Pinpoint the cell where the given text exists, returning its (x, y) midpoint coordinate. 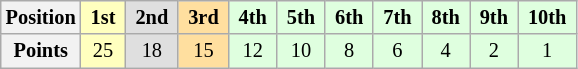
4th (253, 17)
6 (397, 51)
Position (41, 17)
12 (253, 51)
18 (152, 51)
4 (446, 51)
5th (301, 17)
8th (446, 17)
9th (494, 17)
15 (203, 51)
1st (104, 17)
1 (547, 51)
2 (494, 51)
7th (397, 17)
25 (104, 51)
3rd (203, 17)
8 (349, 51)
6th (349, 17)
Points (41, 51)
10 (301, 51)
2nd (152, 17)
10th (547, 17)
